Output the [x, y] coordinate of the center of the cell containing the given text.  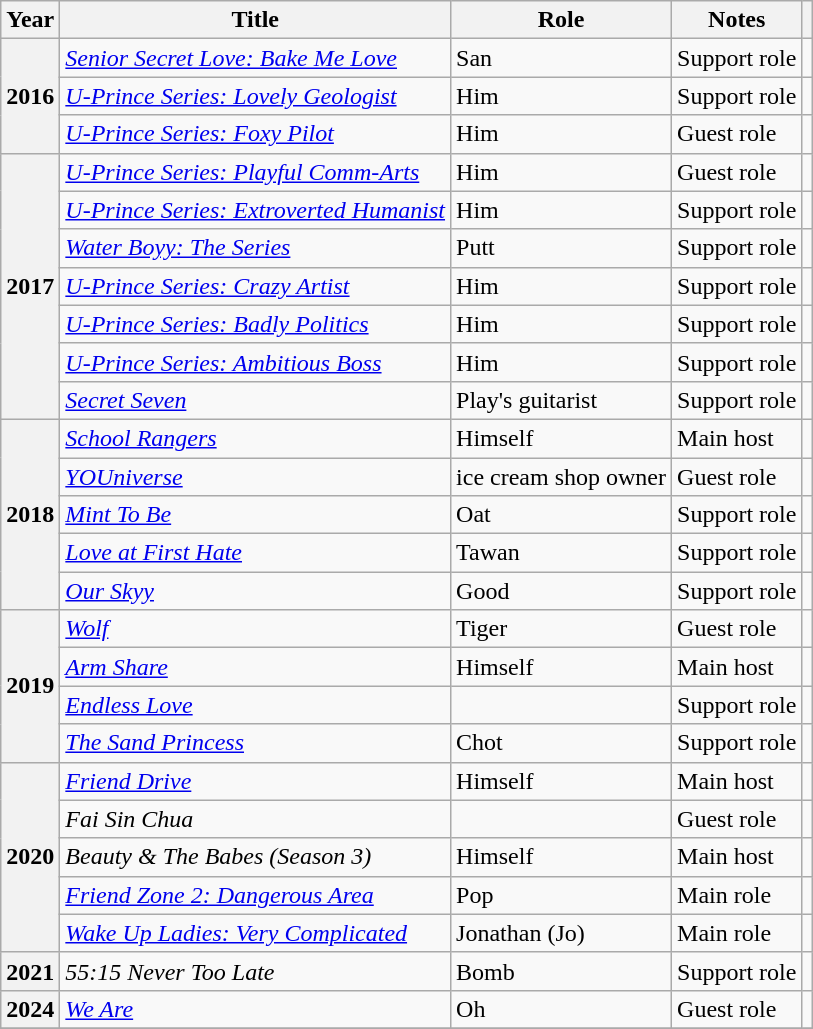
San [562, 58]
ice cream shop owner [562, 477]
School Rangers [256, 438]
Good [562, 591]
Tawan [562, 553]
Putt [562, 248]
2016 [30, 96]
Oh [562, 1009]
Endless Love [256, 705]
2024 [30, 1009]
Title [256, 20]
Beauty & The Babes (Season 3) [256, 857]
Jonathan (Jo) [562, 933]
U-Prince Series: Extroverted Humanist [256, 210]
Wolf [256, 629]
U-Prince Series: Foxy Pilot [256, 134]
Oat [562, 515]
2020 [30, 857]
The Sand Princess [256, 743]
Role [562, 20]
Mint To Be [256, 515]
2021 [30, 971]
Friend Drive [256, 781]
Bomb [562, 971]
Tiger [562, 629]
U-Prince Series: Ambitious Boss [256, 362]
Notes [737, 20]
Arm Share [256, 667]
YOUniverse [256, 477]
Fai Sin Chua [256, 819]
55:15 Never Too Late [256, 971]
U-Prince Series: Crazy Artist [256, 286]
Our Skyy [256, 591]
2017 [30, 286]
Water Boyy: The Series [256, 248]
2019 [30, 686]
Chot [562, 743]
U-Prince Series: Lovely Geologist [256, 96]
Friend Zone 2: Dangerous Area [256, 895]
Love at First Hate [256, 553]
Secret Seven [256, 400]
U-Prince Series: Playful Comm-Arts [256, 172]
Senior Secret Love: Bake Me Love [256, 58]
We Are [256, 1009]
Year [30, 20]
U-Prince Series: Badly Politics [256, 324]
Play's guitarist [562, 400]
Pop [562, 895]
2018 [30, 514]
Wake Up Ladies: Very Complicated [256, 933]
